Output the (x, y) coordinate of the center of the cell containing the given text.  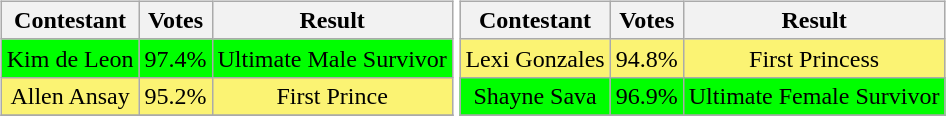
Ultimate Male Survivor (332, 58)
First Prince (332, 96)
Lexi Gonzales (535, 58)
Shayne Sava (535, 96)
94.8% (646, 58)
Allen Ansay (70, 96)
95.2% (176, 96)
96.9% (646, 96)
Ultimate Female Survivor (814, 96)
Kim de Leon (70, 58)
First Princess (814, 58)
97.4% (176, 58)
